Identify which cell holds the provided text, then report its [x, y] central coordinate. 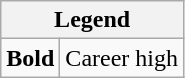
Career high [122, 58]
Bold [30, 58]
Legend [92, 20]
